Locate the cell with the specified text and output its [X, Y] center coordinate. 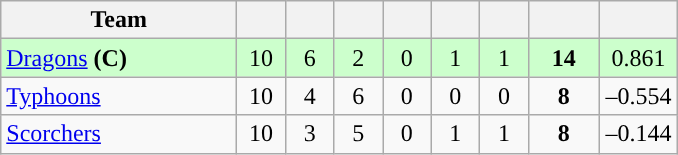
Typhoons [119, 96]
3 [310, 134]
Dragons (C) [119, 58]
–0.554 [638, 96]
Scorchers [119, 134]
14 [564, 58]
Team [119, 20]
0.861 [638, 58]
5 [358, 134]
4 [310, 96]
2 [358, 58]
–0.144 [638, 134]
